Locate the cell with the specified text and output its [x, y] center coordinate. 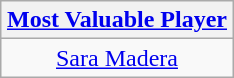
Sara Madera [116, 58]
Most Valuable Player [116, 20]
